Extract the (x, y) coordinate from the center of the cell holding the provided text.  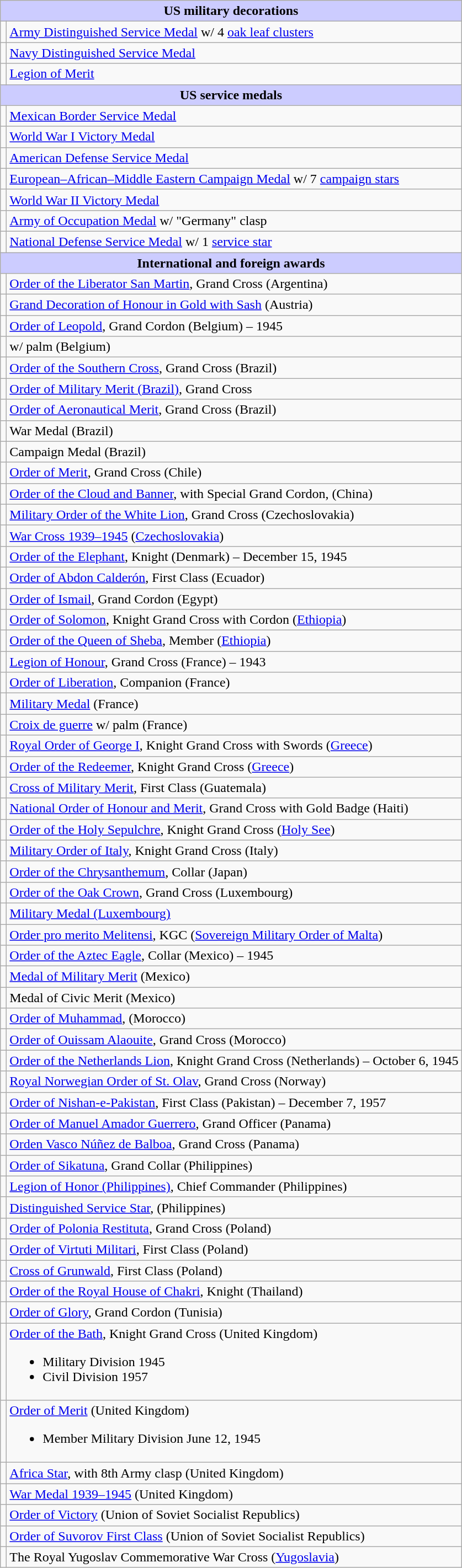
Cross of Grunwald, First Class (Poland) (234, 1270)
Order of Virtuti Militari, First Class (Poland) (234, 1249)
Order of the Royal House of Chakri, Knight (Thailand) (234, 1292)
Distinguished Service Star, (Philippines) (234, 1207)
Africa Star, with 8th Army clasp (United Kingdom) (234, 1473)
Order of Merit (United Kingdom)Member Military Division June 12, 1945 (234, 1432)
US military decorations (231, 11)
Order of Polonia Restituta, Grand Cross (Poland) (234, 1228)
Order of Manuel Amador Guerrero, Grand Officer (Panama) (234, 1123)
Mexican Border Service Medal (234, 116)
Order of the Chrysanthemum, Collar (Japan) (234, 871)
Royal Order of George I, Knight Grand Cross with Swords (Greece) (234, 746)
Order of the Queen of Sheba, Member (Ethiopia) (234, 641)
Order of Nishan-e-Pakistan, First Class (Pakistan) – December 7, 1957 (234, 1103)
Order of the Redeemer, Knight Grand Cross (Greece) (234, 767)
Army of Occupation Medal w/ "Germany" clasp (234, 221)
Order of the Bath, Knight Grand Cross (United Kingdom)Military Division 1945Civil Division 1957 (234, 1362)
Order of Ismail, Grand Cordon (Egypt) (234, 598)
War Medal (Brazil) (234, 431)
Order of Solomon, Knight Grand Cross with Cordon (Ethiopia) (234, 620)
Campaign Medal (Brazil) (234, 452)
The Royal Yugoslav Commemorative War Cross (Yugoslavia) (234, 1557)
Medal of Military Merit (Mexico) (234, 977)
Legion of Honor (Philippines), Chief Commander (Philippines) (234, 1186)
Order of Military Merit (Brazil), Grand Cross (234, 389)
World War I Victory Medal (234, 137)
International and foreign awards (231, 263)
Order of Glory, Grand Cordon (Tunisia) (234, 1313)
War Medal 1939–1945 (United Kingdom) (234, 1494)
Order of Sikatuna, Grand Collar (Philippines) (234, 1165)
Order of Aeronautical Merit, Grand Cross (Brazil) (234, 410)
American Defense Service Medal (234, 158)
Croix de guerre w/ palm (France) (234, 725)
Cross of Military Merit, First Class (Guatemala) (234, 788)
National Order of Honour and Merit, Grand Cross with Gold Badge (Haiti) (234, 809)
Military Medal (France) (234, 704)
Royal Norwegian Order of St. Olav, Grand Cross (Norway) (234, 1082)
World War II Victory Medal (234, 200)
Order of Victory (Union of Soviet Socialist Republics) (234, 1515)
Medal of Civic Merit (Mexico) (234, 998)
Order of Liberation, Companion (France) (234, 683)
War Cross 1939–1945 (Czechoslovakia) (234, 536)
Army Distinguished Service Medal w/ 4 oak leaf clusters (234, 32)
Order of the Elephant, Knight (Denmark) – December 15, 1945 (234, 556)
Order of Muhammad, (Morocco) (234, 1019)
Military Medal (Luxembourg) (234, 913)
Order pro merito Melitensi, KGC (Sovereign Military Order of Malta) (234, 935)
Order of the Netherlands Lion, Knight Grand Cross (Netherlands) – October 6, 1945 (234, 1061)
Military Order of the White Lion, Grand Cross (Czechoslovakia) (234, 515)
European–African–Middle Eastern Campaign Medal w/ 7 campaign stars (234, 179)
Order of the Holy Sepulchre, Knight Grand Cross (Holy See) (234, 830)
Navy Distinguished Service Medal (234, 53)
Order of the Aztec Eagle, Collar (Mexico) – 1945 (234, 956)
Order of Leopold, Grand Cordon (Belgium) – 1945 (234, 326)
Order of the Oak Crown, Grand Cross (Luxembourg) (234, 892)
National Defense Service Medal w/ 1 service star (234, 242)
Order of Suvorov First Class (Union of Soviet Socialist Republics) (234, 1536)
Orden Vasco Núñez de Balboa, Grand Cross (Panama) (234, 1144)
w/ palm (Belgium) (234, 347)
Order of Ouissam Alaouite, Grand Cross (Morocco) (234, 1040)
Military Order of Italy, Knight Grand Cross (Italy) (234, 850)
Order of Merit, Grand Cross (Chile) (234, 473)
Grand Decoration of Honour in Gold with Sash (Austria) (234, 305)
Legion of Merit (234, 74)
US service medals (231, 95)
Order of Abdon Calderón, First Class (Ecuador) (234, 577)
Order of the Liberator San Martin, Grand Cross (Argentina) (234, 284)
Order of the Southern Cross, Grand Cross (Brazil) (234, 368)
Order of the Cloud and Banner, with Special Grand Cordon, (China) (234, 494)
Legion of Honour, Grand Cross (France) – 1943 (234, 662)
